Output the [x, y] coordinate of the center of the cell containing the given text.  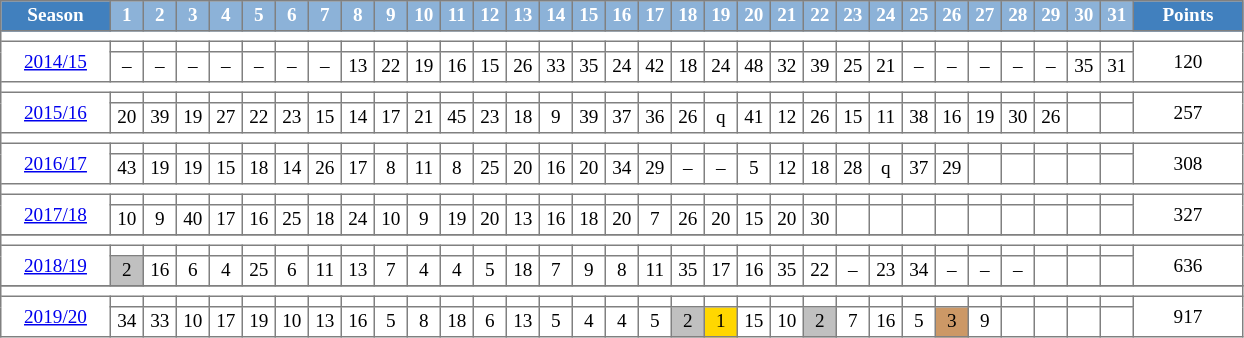
2014/15 [56, 61]
2018/19 [56, 265]
2017/18 [56, 214]
38 [918, 118]
32 [786, 67]
36 [654, 118]
43 [126, 169]
2016/17 [56, 163]
Points [1188, 16]
41 [754, 118]
257 [1188, 112]
45 [456, 118]
917 [1188, 316]
Season [56, 16]
327 [1188, 214]
636 [1188, 265]
120 [1188, 61]
2019/20 [56, 316]
40 [192, 220]
2015/16 [56, 112]
42 [654, 67]
48 [754, 67]
308 [1188, 163]
